Determine the [X, Y] coordinate at the center of the cell enclosing the given text.  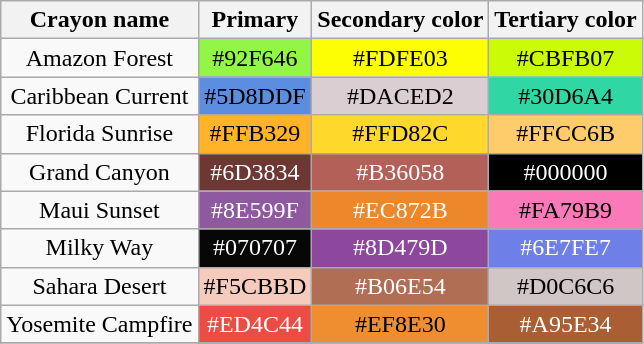
#6E7FE7 [566, 248]
#FFCC6B [566, 134]
#8D479D [400, 248]
Florida Sunrise [100, 134]
#92F646 [255, 58]
Crayon name [100, 20]
Amazon Forest [100, 58]
#DACED2 [400, 96]
#FA79B9 [566, 210]
Grand Canyon [100, 172]
#070707 [255, 248]
Secondary color [400, 20]
Maui Sunset [100, 210]
#000000 [566, 172]
#FFB329 [255, 134]
Primary [255, 20]
#B36058 [400, 172]
Tertiary color [566, 20]
#A95E34 [566, 324]
#F5CBBD [255, 286]
Sahara Desert [100, 286]
#EC872B [400, 210]
#FFD82C [400, 134]
#CBFB07 [566, 58]
#D0C6C6 [566, 286]
#ED4C44 [255, 324]
#5D8DDF [255, 96]
#8E599F [255, 210]
#30D6A4 [566, 96]
#EF8E30 [400, 324]
Yosemite Campfire [100, 324]
Milky Way [100, 248]
#B06E54 [400, 286]
#6D3834 [255, 172]
#FDFE03 [400, 58]
Caribbean Current [100, 96]
